Pinpoint the cell where the given text exists, returning its [X, Y] midpoint coordinate. 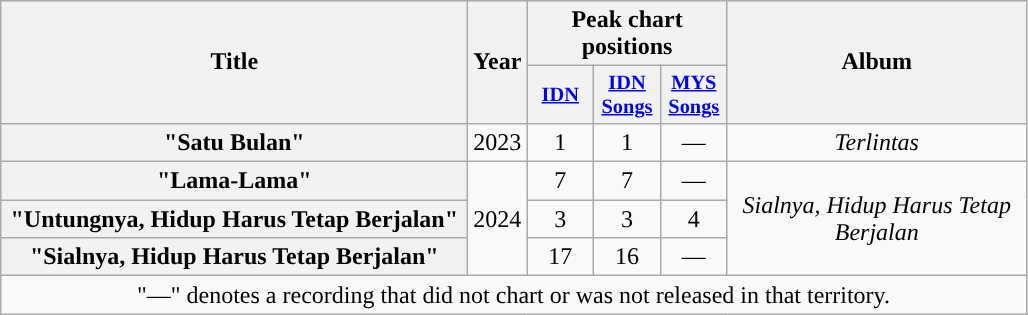
"—" denotes a recording that did not chart or was not released in that territory. [514, 295]
IDN [560, 95]
17 [560, 257]
Peak chart positions [627, 34]
4 [694, 219]
Year [498, 62]
"Lama-Lama" [234, 181]
Album [876, 62]
"Satu Bulan" [234, 142]
2023 [498, 142]
Title [234, 62]
"Untungnya, Hidup Harus Tetap Berjalan" [234, 219]
"Sialnya, Hidup Harus Tetap Berjalan" [234, 257]
Terlintas [876, 142]
MYS Songs [694, 95]
IDN Songs [628, 95]
16 [628, 257]
Sialnya, Hidup Harus Tetap Berjalan [876, 219]
2024 [498, 219]
